Extract the [x, y] coordinate from the center of the cell holding the provided text.  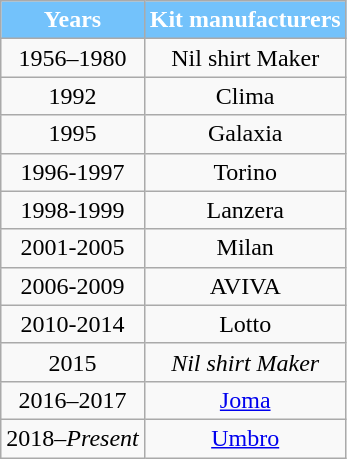
2001-2005 [72, 248]
Joma [245, 400]
Umbro [245, 438]
1996-1997 [72, 172]
Years [72, 20]
Torino [245, 172]
2015 [72, 362]
Lotto [245, 324]
2016–2017 [72, 400]
Milan [245, 248]
Galaxia [245, 134]
1956–1980 [72, 58]
2018–Present [72, 438]
2006-2009 [72, 286]
2010-2014 [72, 324]
AVIVA [245, 286]
1992 [72, 96]
Lanzera [245, 210]
Clima [245, 96]
1998-1999 [72, 210]
1995 [72, 134]
Kit manufacturers [245, 20]
